Capture the cell that displays the provided text and extract its (x, y) central coordinate. 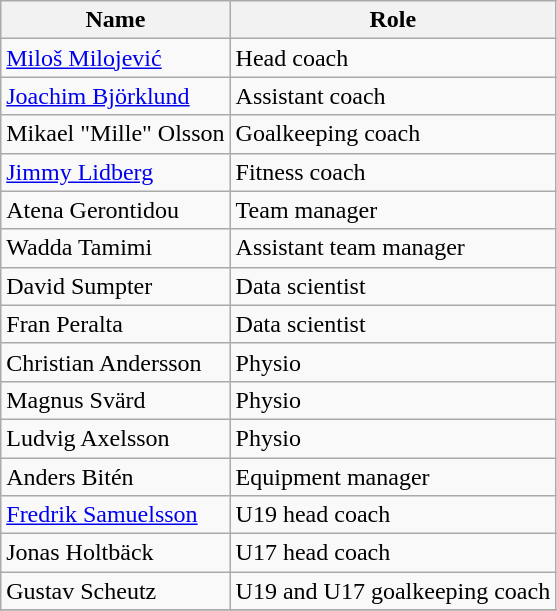
Magnus Svärd (116, 400)
Joachim Björklund (116, 96)
Christian Andersson (116, 362)
Equipment manager (393, 477)
Name (116, 20)
Jonas Holtbäck (116, 553)
Wadda Tamimi (116, 248)
Assistant team manager (393, 248)
Miloš Milojević (116, 58)
Goalkeeping coach (393, 134)
Ludvig Axelsson (116, 438)
U19 head coach (393, 515)
U19 and U17 goalkeeping coach (393, 591)
Mikael "Mille" Olsson (116, 134)
Anders Bitén (116, 477)
Role (393, 20)
Jimmy Lidberg (116, 172)
Fran Peralta (116, 324)
Atena Gerontidou (116, 210)
Head coach (393, 58)
David Sumpter (116, 286)
U17 head coach (393, 553)
Fredrik Samuelsson (116, 515)
Team manager (393, 210)
Gustav Scheutz (116, 591)
Assistant coach (393, 96)
Fitness coach (393, 172)
